Scan for the cell matching the given text and deliver its (x, y) coordinate at center. 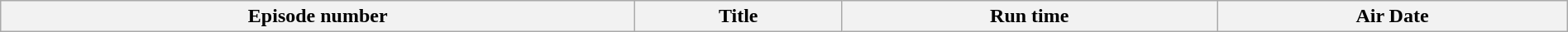
Air Date (1393, 16)
Episode number (318, 16)
Run time (1030, 16)
Title (739, 16)
